Determine the [X, Y] coordinate at the center of the cell enclosing the given text.  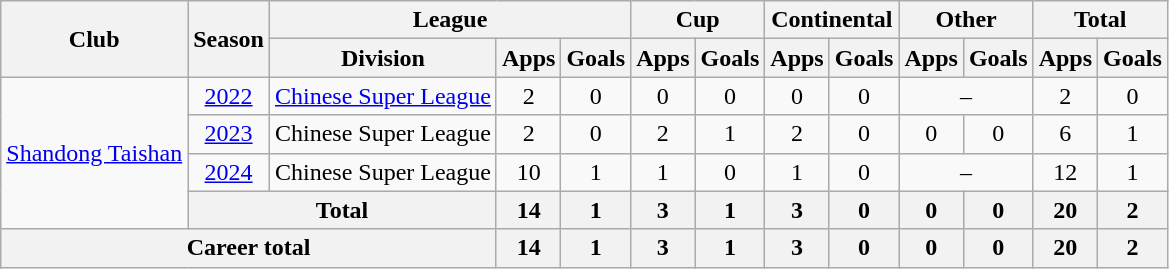
2024 [229, 172]
10 [528, 172]
Season [229, 39]
Career total [249, 248]
Cup [698, 20]
12 [1065, 172]
League [450, 20]
Club [94, 39]
Continental [832, 20]
Other [966, 20]
Shandong Taishan [94, 153]
Division [382, 58]
2022 [229, 96]
2023 [229, 134]
6 [1065, 134]
